Provide the [x, y] coordinate of the cell's center where the given text is located.  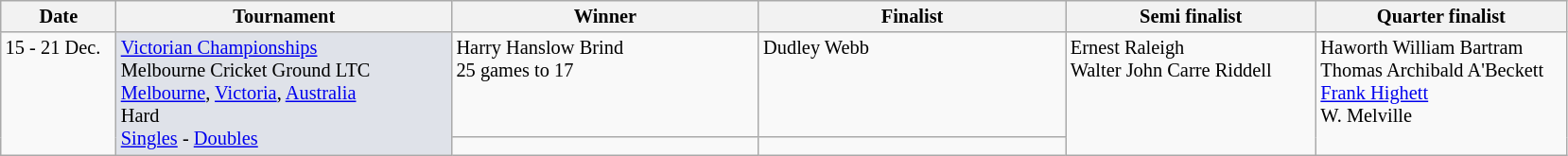
Tournament [284, 16]
Winner [605, 16]
Dudley Webb [912, 85]
15 - 21 Dec. [59, 94]
Date [59, 16]
Harry Hanslow Brind 25 games to 17 [605, 85]
Victorian ChampionshipsMelbourne Cricket Ground LTC Melbourne, Victoria, Australia Hard Singles - Doubles [284, 94]
Finalist [912, 16]
Ernest Raleigh Walter John Carre Riddell [1192, 94]
Haworth William Bartram Thomas Archibald A'Beckett Frank HighettW. Melville [1441, 94]
Quarter finalist [1441, 16]
Semi finalist [1192, 16]
